Detect which cell encompasses the target text, then output its [x, y] center coordinate. 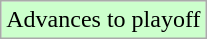
Advances to playoff [104, 20]
